Determine the [x, y] coordinate at the center of the cell enclosing the given text.  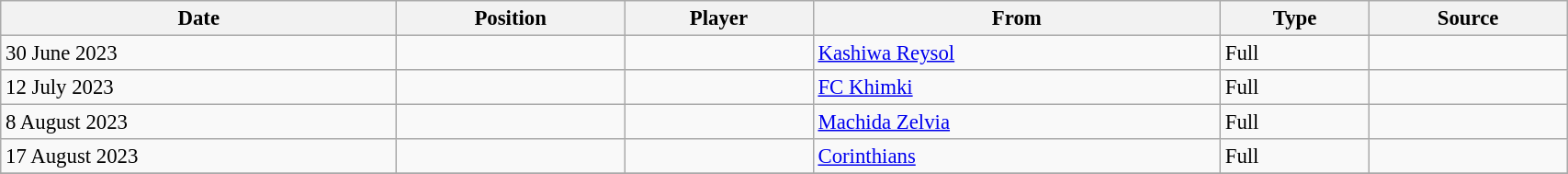
Date [198, 18]
Kashiwa Reysol [1016, 53]
17 August 2023 [198, 157]
Type [1294, 18]
8 August 2023 [198, 122]
12 July 2023 [198, 87]
Position [511, 18]
Player [719, 18]
From [1016, 18]
30 June 2023 [198, 53]
Source [1468, 18]
Corinthians [1016, 157]
FC Khimki [1016, 87]
Machida Zelvia [1016, 122]
